Detect which cell encompasses the target text, then output its [x, y] center coordinate. 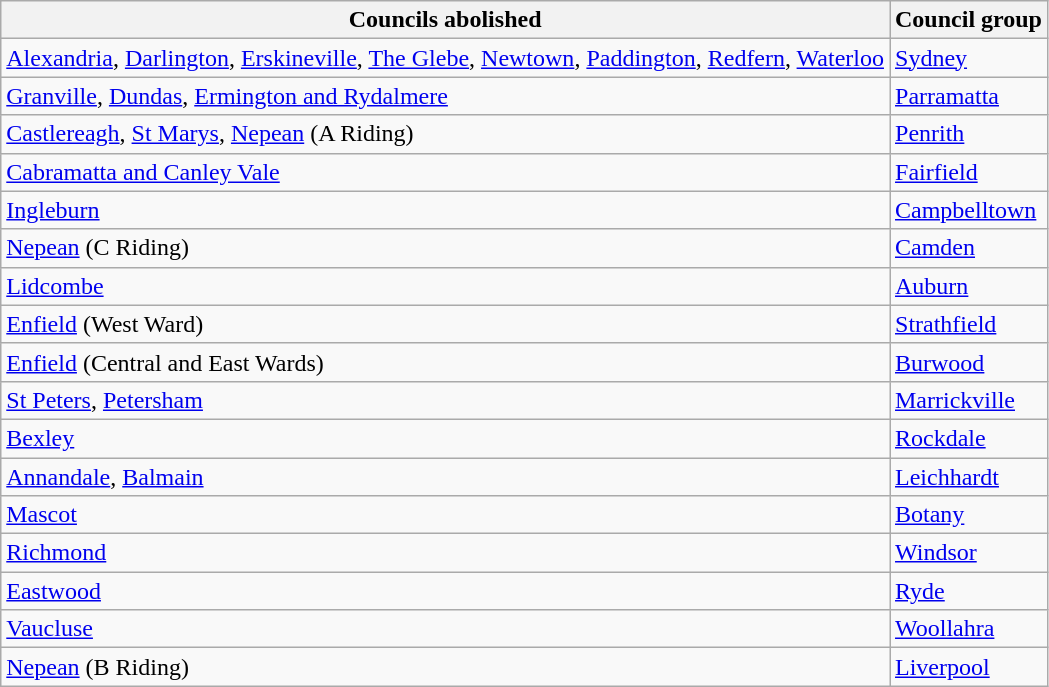
Enfield (West Ward) [446, 324]
Auburn [969, 286]
Castlereagh, St Marys, Nepean (A Riding) [446, 134]
Burwood [969, 362]
Botany [969, 515]
Strathfield [969, 324]
Camden [969, 248]
Leichhardt [969, 477]
Campbelltown [969, 210]
Councils abolished [446, 20]
Fairfield [969, 172]
Nepean (B Riding) [446, 667]
Enfield (Central and East Wards) [446, 362]
Nepean (C Riding) [446, 248]
Rockdale [969, 438]
Mascot [446, 515]
Alexandria, Darlington, Erskineville, The Glebe, Newtown, Paddington, Redfern, Waterloo [446, 58]
Marrickville [969, 400]
Liverpool [969, 667]
Richmond [446, 553]
Ingleburn [446, 210]
Lidcombe [446, 286]
Woollahra [969, 629]
Eastwood [446, 591]
Cabramatta and Canley Vale [446, 172]
Parramatta [969, 96]
Vaucluse [446, 629]
Sydney [969, 58]
Granville, Dundas, Ermington and Rydalmere [446, 96]
Council group [969, 20]
Annandale, Balmain [446, 477]
St Peters, Petersham [446, 400]
Ryde [969, 591]
Windsor [969, 553]
Penrith [969, 134]
Bexley [446, 438]
